Capture the cell that displays the provided text and extract its (x, y) central coordinate. 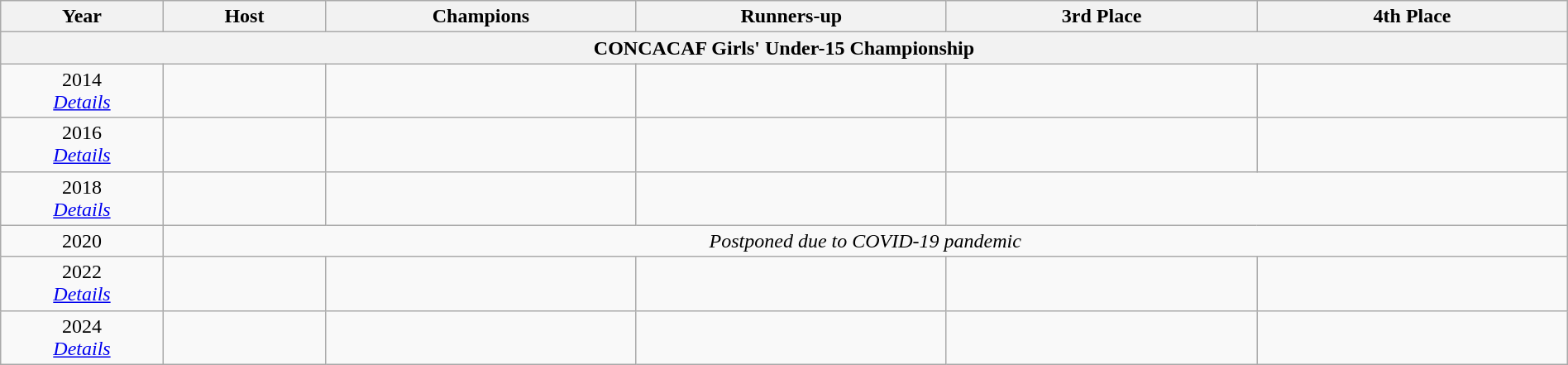
2020 (82, 241)
2014Details (82, 91)
Champions (481, 17)
Postponed due to COVID-19 pandemic (865, 241)
Runners-up (791, 17)
2024Details (82, 338)
3rd Place (1102, 17)
2022Details (82, 283)
CONCACAF Girls' Under-15 Championship (784, 48)
2018Details (82, 199)
4th Place (1413, 17)
Host (244, 17)
Year (82, 17)
2016Details (82, 144)
